Pinpoint the cell where the given text exists, returning its [X, Y] midpoint coordinate. 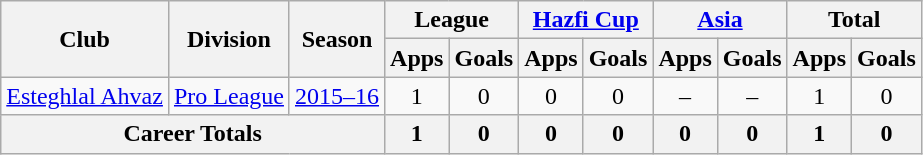
Career Totals [193, 134]
Total [854, 20]
Division [228, 39]
Asia [720, 20]
League [452, 20]
2015–16 [336, 96]
Pro League [228, 96]
Season [336, 39]
Hazfi Cup [586, 20]
Club [85, 39]
Esteghlal Ahvaz [85, 96]
